Provide the (X, Y) coordinate of the cell's center where the given text is located.  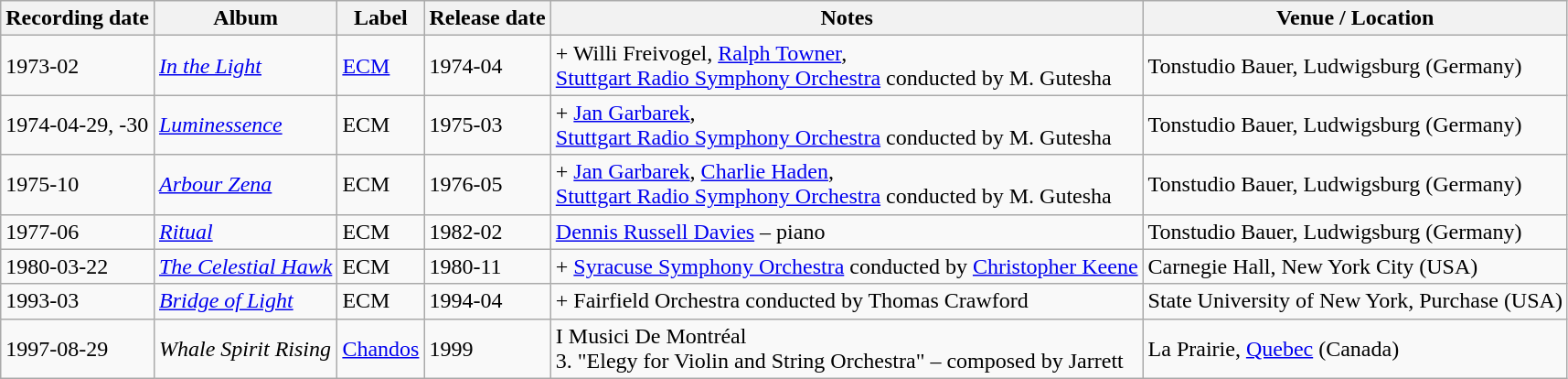
Whale Spirit Rising (245, 348)
Arbour Zena (245, 185)
Dennis Russell Davies – piano (847, 232)
La Prairie, Quebec (Canada) (1355, 348)
1975-10 (78, 185)
1974-04-29, -30 (78, 125)
I Musici De Montréal 3. "Elegy for Violin and String Orchestra" – composed by Jarrett (847, 348)
Venue / Location (1355, 18)
Luminessence (245, 125)
1977-06 (78, 232)
In the Light (245, 66)
+ Fairfield Orchestra conducted by Thomas Crawford (847, 301)
1973-02 (78, 66)
1997-08-29 (78, 348)
Chandos (380, 348)
The Celestial Hawk (245, 266)
Carnegie Hall, New York City (USA) (1355, 266)
Album (245, 18)
Release date (487, 18)
State University of New York, Purchase (USA) (1355, 301)
1975-03 (487, 125)
Ritual (245, 232)
+ Jan Garbarek, Stuttgart Radio Symphony Orchestra conducted by M. Gutesha (847, 125)
1982-02 (487, 232)
1999 (487, 348)
1980-03-22 (78, 266)
Bridge of Light (245, 301)
1976-05 (487, 185)
+ Syracuse Symphony Orchestra conducted by Christopher Keene (847, 266)
1980-11 (487, 266)
1994-04 (487, 301)
Label (380, 18)
+ Jan Garbarek, Charlie Haden,Stuttgart Radio Symphony Orchestra conducted by M. Gutesha (847, 185)
1974-04 (487, 66)
Recording date (78, 18)
+ Willi Freivogel, Ralph Towner,Stuttgart Radio Symphony Orchestra conducted by M. Gutesha (847, 66)
Notes (847, 18)
1993-03 (78, 301)
